Return the [x, y] coordinate for the center point of the cell that contains the specified text.  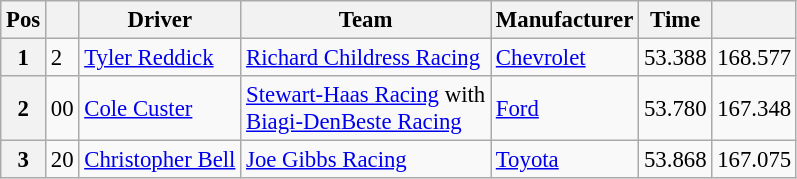
Time [676, 20]
53.780 [676, 108]
Cole Custer [160, 108]
Chevrolet [564, 58]
20 [62, 160]
Driver [160, 20]
53.388 [676, 58]
Manufacturer [564, 20]
167.348 [754, 108]
Christopher Bell [160, 160]
3 [24, 160]
Pos [24, 20]
Ford [564, 108]
167.075 [754, 160]
1 [24, 58]
Joe Gibbs Racing [366, 160]
Stewart-Haas Racing with Biagi-DenBeste Racing [366, 108]
Team [366, 20]
53.868 [676, 160]
Tyler Reddick [160, 58]
Richard Childress Racing [366, 58]
Toyota [564, 160]
00 [62, 108]
168.577 [754, 58]
